Pinpoint the cell where the given text exists, returning its [x, y] midpoint coordinate. 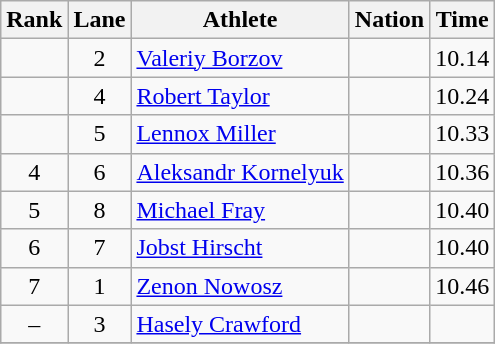
Rank [34, 20]
Time [462, 20]
– [34, 324]
10.24 [462, 96]
Aleksandr Kornelyuk [240, 172]
10.14 [462, 58]
Jobst Hirscht [240, 248]
Zenon Nowosz [240, 286]
2 [100, 58]
Valeriy Borzov [240, 58]
Lennox Miller [240, 134]
Hasely Crawford [240, 324]
Michael Fray [240, 210]
10.46 [462, 286]
Lane [100, 20]
10.33 [462, 134]
Athlete [240, 20]
Nation [389, 20]
Robert Taylor [240, 96]
3 [100, 324]
8 [100, 210]
10.36 [462, 172]
1 [100, 286]
